Determine the (x, y) coordinate at the center of the cell enclosing the given text.  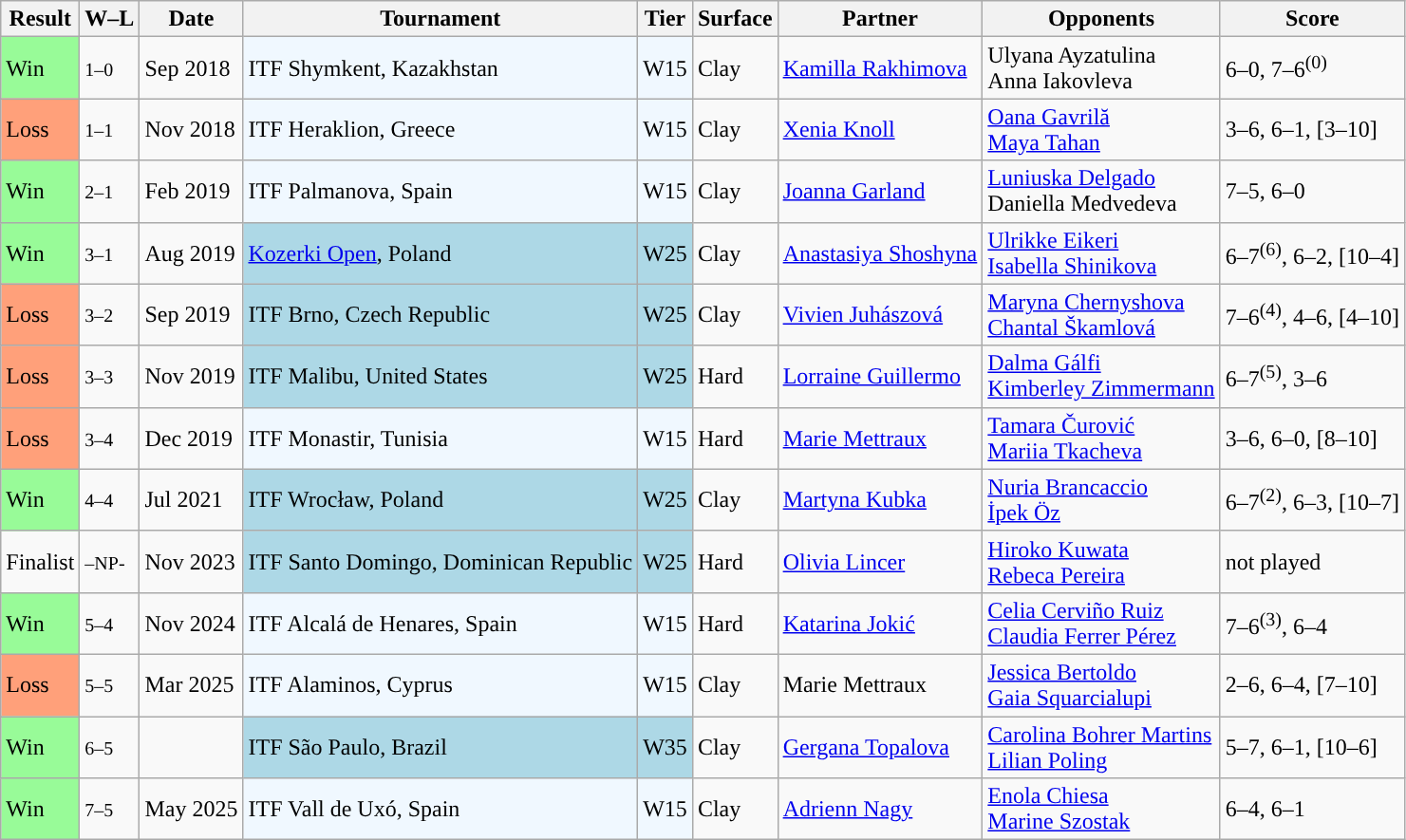
5–5 (110, 685)
Kozerki Open, Poland (441, 252)
Surface (735, 19)
2–6, 6–4, [7–10] (1312, 685)
not played (1312, 562)
ITF Wrocław, Poland (441, 499)
ITF Alaminos, Cyprus (441, 685)
Dec 2019 (192, 439)
3–6, 6–0, [8–10] (1312, 439)
ITF São Paulo, Brazil (441, 746)
Score (1312, 19)
May 2025 (192, 809)
Tier (666, 19)
–NP- (110, 562)
6–0, 7–6(0) (1312, 68)
Opponents (1101, 19)
3–6, 6–1, [3–10] (1312, 129)
Carolina Bohrer Martins Lilian Poling (1101, 746)
Martyna Kubka (880, 499)
7–5, 6–0 (1312, 192)
Nov 2019 (192, 376)
ITF Monastir, Tunisia (441, 439)
Xenia Knoll (880, 129)
Nov 2023 (192, 562)
ITF Santo Domingo, Dominican Republic (441, 562)
ITF Shymkent, Kazakhstan (441, 68)
6–7(6), 6–2, [10–4] (1312, 252)
Nuria Brancaccio İpek Öz (1101, 499)
W35 (666, 746)
Nov 2024 (192, 623)
Tamara Čurović Mariia Tkacheva (1101, 439)
Date (192, 19)
1–0 (110, 68)
Mar 2025 (192, 685)
3–2 (110, 315)
Sep 2018 (192, 68)
7–6(4), 4–6, [4–10] (1312, 315)
1–1 (110, 129)
3–3 (110, 376)
Jessica Bertoldo Gaia Squarcialupi (1101, 685)
6–4, 6–1 (1312, 809)
Dalma Gálfi Kimberley Zimmermann (1101, 376)
Finalist (40, 562)
4–4 (110, 499)
Joanna Garland (880, 192)
Vivien Juhászová (880, 315)
Hiroko Kuwata Rebeca Pereira (1101, 562)
ITF Alcalá de Henares, Spain (441, 623)
6–7(2), 6–3, [10–7] (1312, 499)
Result (40, 19)
7–5 (110, 809)
Olivia Lincer (880, 562)
6–7(5), 3–6 (1312, 376)
Ulrikke Eikeri Isabella Shinikova (1101, 252)
Anastasiya Shoshyna (880, 252)
Sep 2019 (192, 315)
Katarina Jokić (880, 623)
Nov 2018 (192, 129)
Luniuska Delgado Daniella Medvedeva (1101, 192)
6–5 (110, 746)
ITF Palmanova, Spain (441, 192)
5–4 (110, 623)
Tournament (441, 19)
Maryna Chernyshova Chantal Škamlová (1101, 315)
Adrienn Nagy (880, 809)
2–1 (110, 192)
Enola Chiesa Marine Szostak (1101, 809)
ITF Brno, Czech Republic (441, 315)
Aug 2019 (192, 252)
Kamilla Rakhimova (880, 68)
Jul 2021 (192, 499)
Lorraine Guillermo (880, 376)
W–L (110, 19)
5–7, 6–1, [10–6] (1312, 746)
7–6(3), 6–4 (1312, 623)
ITF Vall de Uxó, Spain (441, 809)
3–1 (110, 252)
Partner (880, 19)
ITF Heraklion, Greece (441, 129)
Feb 2019 (192, 192)
Celia Cerviño Ruiz Claudia Ferrer Pérez (1101, 623)
Gergana Topalova (880, 746)
Oana Gavrilă Maya Tahan (1101, 129)
Ulyana Ayzatulina Anna Iakovleva (1101, 68)
ITF Malibu, United States (441, 376)
3–4 (110, 439)
